Capture the cell that displays the provided text and extract its [x, y] central coordinate. 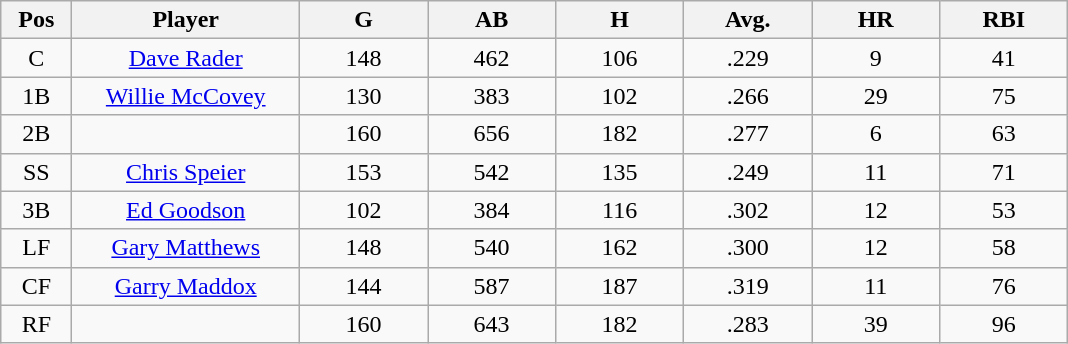
Dave Rader [186, 58]
.249 [748, 172]
Ed Goodson [186, 210]
Avg. [748, 20]
540 [492, 248]
656 [492, 134]
3B [36, 210]
75 [1004, 96]
9 [876, 58]
C [36, 58]
AB [492, 20]
71 [1004, 172]
2B [36, 134]
462 [492, 58]
.319 [748, 286]
383 [492, 96]
.229 [748, 58]
116 [620, 210]
162 [620, 248]
CF [36, 286]
76 [1004, 286]
53 [1004, 210]
.266 [748, 96]
HR [876, 20]
1B [36, 96]
384 [492, 210]
Player [186, 20]
.302 [748, 210]
39 [876, 324]
Willie McCovey [186, 96]
96 [1004, 324]
643 [492, 324]
.277 [748, 134]
G [364, 20]
Chris Speier [186, 172]
106 [620, 58]
6 [876, 134]
RF [36, 324]
135 [620, 172]
130 [364, 96]
.283 [748, 324]
.300 [748, 248]
58 [1004, 248]
Pos [36, 20]
187 [620, 286]
H [620, 20]
29 [876, 96]
41 [1004, 58]
153 [364, 172]
Garry Maddox [186, 286]
SS [36, 172]
63 [1004, 134]
144 [364, 286]
542 [492, 172]
Gary Matthews [186, 248]
RBI [1004, 20]
587 [492, 286]
LF [36, 248]
